From the cell containing the given text, extract its center point as (X, Y) coordinate. 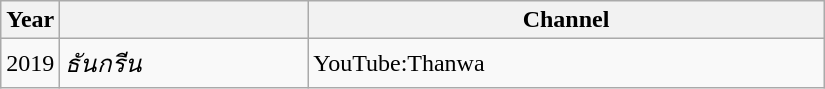
YouTube:Thanwa (566, 64)
2019 (30, 64)
ธันกรีน (184, 64)
Channel (566, 20)
Year (30, 20)
